Output the [x, y] coordinate of the center of the cell containing the given text.  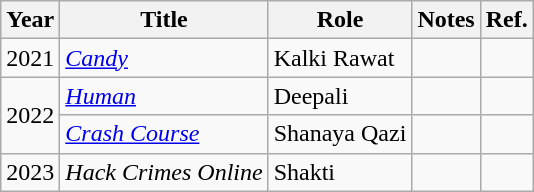
2021 [30, 58]
Ref. [506, 20]
Human [164, 96]
Title [164, 20]
Kalki Rawat [340, 58]
Shanaya Qazi [340, 134]
Deepali [340, 96]
Hack Crimes Online [164, 172]
Notes [446, 20]
Candy [164, 58]
Role [340, 20]
Shakti [340, 172]
2022 [30, 115]
2023 [30, 172]
Year [30, 20]
Crash Course [164, 134]
